Determine the (X, Y) coordinate at the center of the cell enclosing the given text.  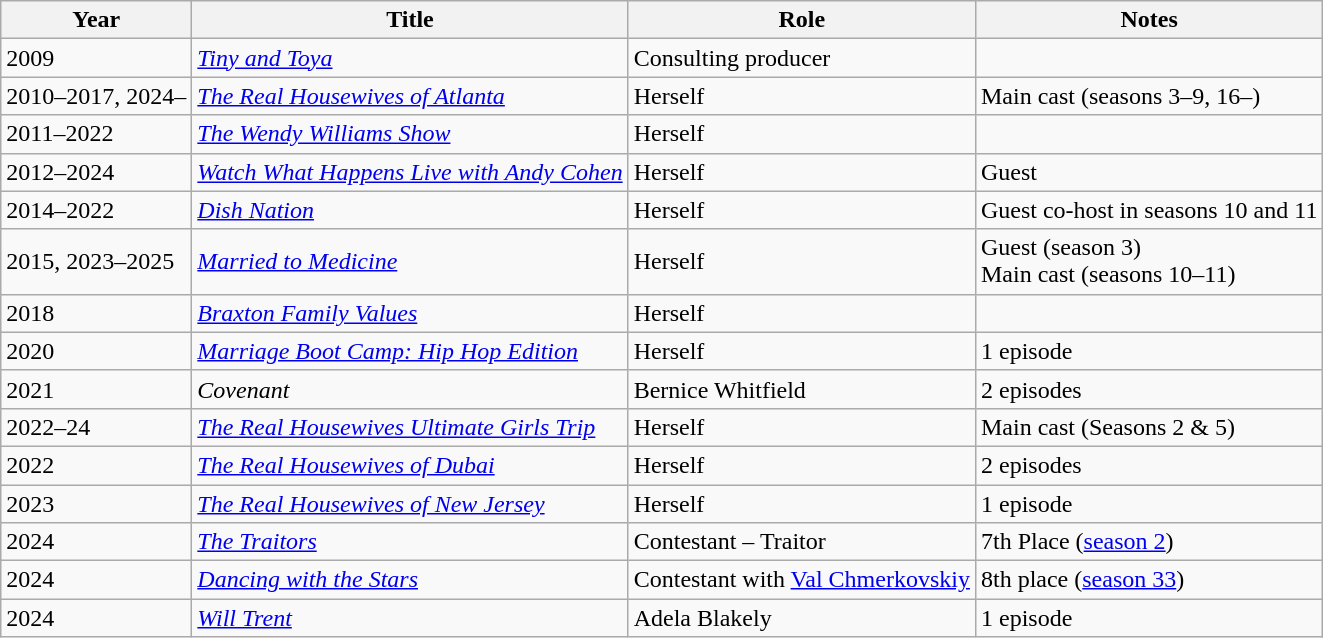
7th Place (season 2) (1148, 542)
Covenant (410, 389)
Tiny and Toya (410, 58)
8th place (season 33) (1148, 580)
Role (802, 20)
Dish Nation (410, 210)
2014–2022 (96, 210)
Contestant with Val Chmerkovskiy (802, 580)
2012–2024 (96, 172)
The Wendy Williams Show (410, 134)
Will Trent (410, 618)
The Traitors (410, 542)
The Real Housewives of Dubai (410, 465)
2021 (96, 389)
Braxton Family Values (410, 313)
Adela Blakely (802, 618)
2023 (96, 503)
Notes (1148, 20)
Dancing with the Stars (410, 580)
2015, 2023–2025 (96, 262)
Main cast (seasons 3–9, 16–) (1148, 96)
Bernice Whitfield (802, 389)
Guest (1148, 172)
Main cast (Seasons 2 & 5) (1148, 427)
2020 (96, 351)
2010–2017, 2024– (96, 96)
Watch What Happens Live with Andy Cohen (410, 172)
Guest (season 3)Main cast (seasons 10–11) (1148, 262)
Marriage Boot Camp: Hip Hop Edition (410, 351)
The Real Housewives of New Jersey (410, 503)
2022–24 (96, 427)
2011–2022 (96, 134)
2009 (96, 58)
Guest co-host in seasons 10 and 11 (1148, 210)
2022 (96, 465)
2018 (96, 313)
Year (96, 20)
The Real Housewives of Atlanta (410, 96)
The Real Housewives Ultimate Girls Trip (410, 427)
Married to Medicine (410, 262)
Consulting producer (802, 58)
Title (410, 20)
Contestant – Traitor (802, 542)
